Extract the [X, Y] coordinate from the center of the cell holding the provided text.  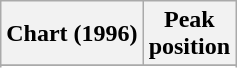
Peakposition [189, 34]
Chart (1996) [72, 34]
